Determine the (X, Y) coordinate at the center of the cell enclosing the given text.  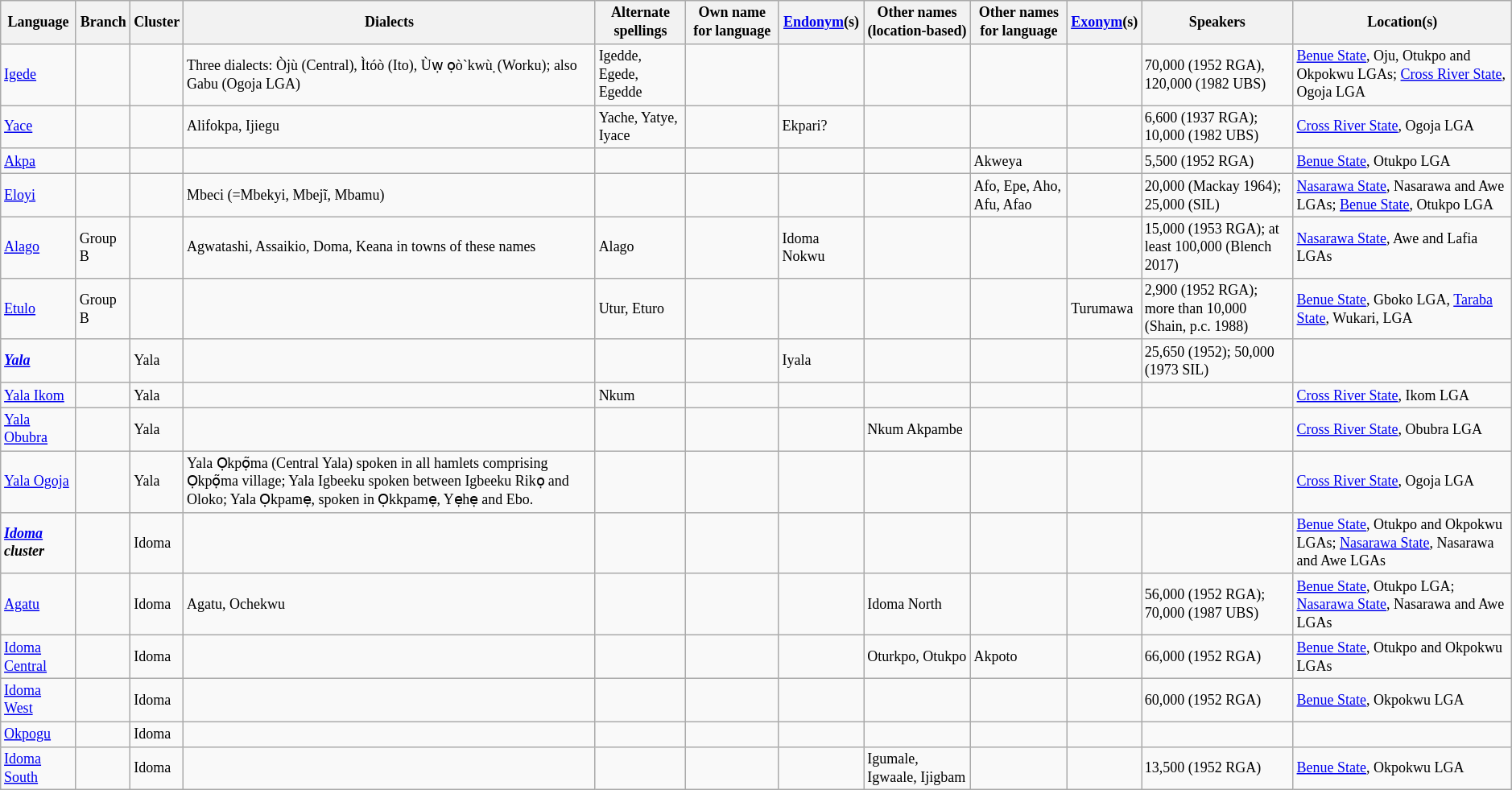
Utur, Eturo (640, 308)
Yace (39, 127)
6,600 (1937 RGA); 10,000 (1982 UBS) (1217, 127)
Dialects (390, 23)
Nkum (640, 395)
Cross River State, Ikom LGA (1403, 395)
Okpogu (39, 734)
60,000 (1952 RGA) (1217, 700)
Mbeci (=Mbekyi, Mbejĩ, Mbamu) (390, 195)
Idoma Central (39, 656)
Nasarawa State, Awe and Lafia LGAs (1403, 247)
13,500 (1952 RGA) (1217, 768)
Benue State, Otukpo LGA; Nasarawa State, Nasarawa and Awe LGAs (1403, 604)
Idoma North (917, 604)
Benue State, Oju, Otukpo and Okpokwu LGAs; Cross River State, Ogoja LGA (1403, 74)
Oturkpo, Otukpo (917, 656)
Agatu (39, 604)
Igumale, Igwaale, Ijigbam (917, 768)
20,000 (Mackay 1964); 25,000 (SIL) (1217, 195)
Three dialects: Òjù (Central), Ìtóò (Ito), Ùẉ ọò`kwù ̣(Worku); also Gabu (Ogoja LGA) (390, 74)
Etulo (39, 308)
66,000 (1952 RGA) (1217, 656)
Benue State, Otukpo and Okpokwu LGAs; Nasarawa State, Nasarawa and Awe LGAs (1403, 543)
Ekpari? (821, 127)
Exonym(s) (1105, 23)
Benue State, Gboko LGA, Taraba State, Wukari, LGA (1403, 308)
Igede (39, 74)
Idoma South (39, 768)
56,000 (1952 RGA); 70,000 (1987 UBS) (1217, 604)
Agwatashi, Assaikio, Doma, Keana in towns of these names (390, 247)
Yala Ogoja (39, 482)
Cluster (157, 23)
Idoma cluster (39, 543)
Benue State, Otukpo and Okpokwu LGAs (1403, 656)
Cross River State, Obubra LGA (1403, 429)
15,000 (1953 RGA); at least 100,000 (Blench 2017) (1217, 247)
Eloyi (39, 195)
Other names for language (1019, 23)
Endonym(s) (821, 23)
Idoma West (39, 700)
Branch (103, 23)
5,500 (1952 RGA) (1217, 161)
Own name for language (733, 23)
Yache, Yatye, Iyace (640, 127)
Akpoto (1019, 656)
Turumawa (1105, 308)
Alternate spellings (640, 23)
Yala Obubra (39, 429)
Benue State, Otukpo LGA (1403, 161)
Afo, Epe, Aho, Afu, Afao (1019, 195)
Igedde, Egede, Egedde (640, 74)
25,650 (1952); 50,000 (1973 SIL) (1217, 361)
Nkum Akpambe (917, 429)
Speakers (1217, 23)
Other names (location-based) (917, 23)
Yala Ikom (39, 395)
Akpa (39, 161)
Location(s) (1403, 23)
Idoma Nokwu (821, 247)
Alifokpa, Ijiegu (390, 127)
Language (39, 23)
2,900 (1952 RGA); more than 10,000 (Shain, p.c. 1988) (1217, 308)
Iyala (821, 361)
Akweya (1019, 161)
Nasarawa State, Nasarawa and Awe LGAs; Benue State, Otukpo LGA (1403, 195)
Agatu, Ochekwu (390, 604)
70,000 (1952 RGA), 120,000 (1982 UBS) (1217, 74)
